Extract the [X, Y] coordinate from the center of the cell holding the provided text.  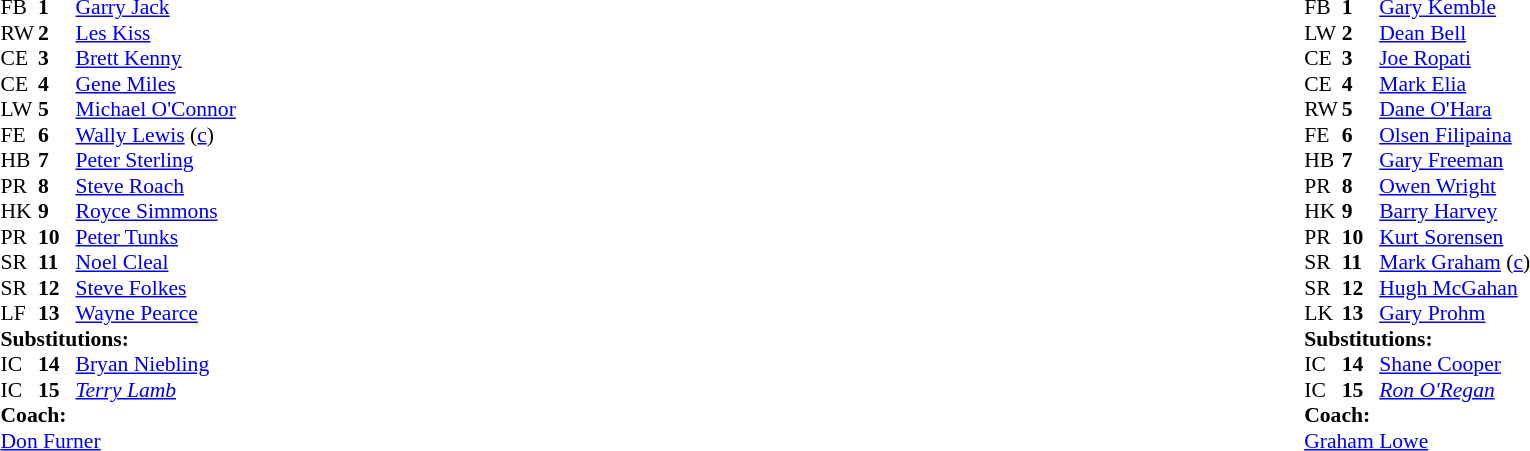
Mark Elia [1454, 84]
Brett Kenny [156, 59]
Kurt Sorensen [1454, 237]
Gary Prohm [1454, 313]
Ron O'Regan [1454, 390]
Bryan Niebling [156, 365]
Dane O'Hara [1454, 109]
Terry Lamb [156, 390]
LF [19, 313]
Hugh McGahan [1454, 288]
Olsen Filipaina [1454, 135]
Steve Folkes [156, 288]
Wayne Pearce [156, 313]
Steve Roach [156, 186]
Mark Graham (c) [1454, 263]
Gary Freeman [1454, 161]
Owen Wright [1454, 186]
Les Kiss [156, 33]
Peter Sterling [156, 161]
Royce Simmons [156, 211]
Dean Bell [1454, 33]
Wally Lewis (c) [156, 135]
Gene Miles [156, 84]
Peter Tunks [156, 237]
Shane Cooper [1454, 365]
Noel Cleal [156, 263]
Barry Harvey [1454, 211]
Michael O'Connor [156, 109]
LK [1323, 313]
Joe Ropati [1454, 59]
